Detect which cell encompasses the target text, then output its (x, y) center coordinate. 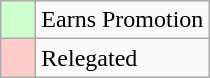
Relegated (122, 58)
Earns Promotion (122, 20)
